Provide the (x, y) coordinate of the cell's center where the given text is located.  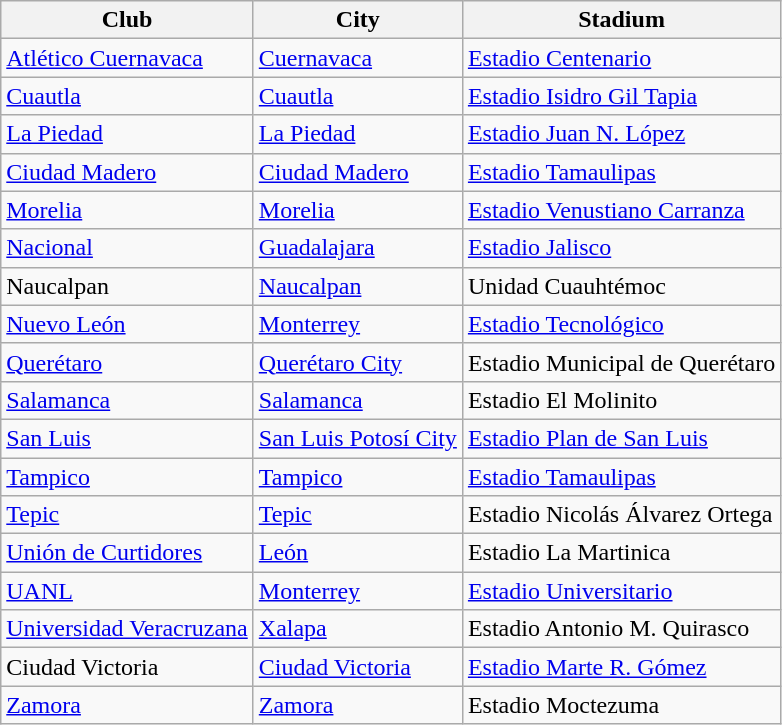
Estadio Municipal de Querétaro (621, 362)
Estadio Juan N. López (621, 134)
Atlético Cuernavaca (128, 58)
Querétaro City (358, 362)
Estadio Venustiano Carranza (621, 210)
Estadio Marte R. Gómez (621, 667)
San Luis (128, 438)
Estadio La Martinica (621, 553)
Guadalajara (358, 248)
Nacional (128, 248)
Estadio Jalisco (621, 248)
Estadio Antonio M. Quirasco (621, 629)
León (358, 553)
Xalapa (358, 629)
Club (128, 20)
Universidad Veracruzana (128, 629)
Unidad Cuauhtémoc (621, 286)
City (358, 20)
Querétaro (128, 362)
Estadio Universitario (621, 591)
UANL (128, 591)
San Luis Potosí City (358, 438)
Estadio Nicolás Álvarez Ortega (621, 515)
Estadio Moctezuma (621, 705)
Estadio Isidro Gil Tapia (621, 96)
Estadio Plan de San Luis (621, 438)
Estadio El Molinito (621, 400)
Cuernavaca (358, 58)
Nuevo León (128, 324)
Stadium (621, 20)
Estadio Centenario (621, 58)
Estadio Tecnológico (621, 324)
Unión de Curtidores (128, 553)
